Locate the cell with the specified text and output its (x, y) center coordinate. 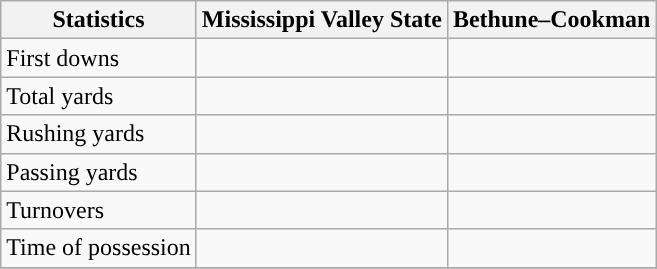
Mississippi Valley State (322, 20)
First downs (99, 58)
Time of possession (99, 248)
Passing yards (99, 172)
Turnovers (99, 210)
Statistics (99, 20)
Rushing yards (99, 134)
Total yards (99, 96)
Bethune–Cookman (551, 20)
